Identify which cell holds the provided text, then report its [X, Y] central coordinate. 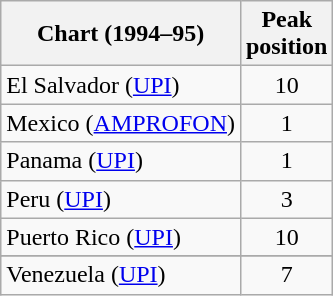
3 [286, 199]
Chart (1994–95) [121, 34]
Peakposition [286, 34]
Puerto Rico (UPI) [121, 237]
El Salvador (UPI) [121, 85]
Venezuela (UPI) [121, 275]
Panama (UPI) [121, 161]
Peru (UPI) [121, 199]
Mexico (AMPROFON) [121, 123]
7 [286, 275]
